Locate the cell with the specified text and output its [X, Y] center coordinate. 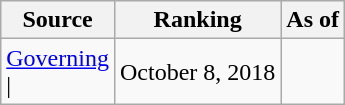
Governing| [58, 72]
Source [58, 20]
Ranking [197, 20]
As of [313, 20]
October 8, 2018 [197, 72]
